Identify which cell holds the provided text, then report its [x, y] central coordinate. 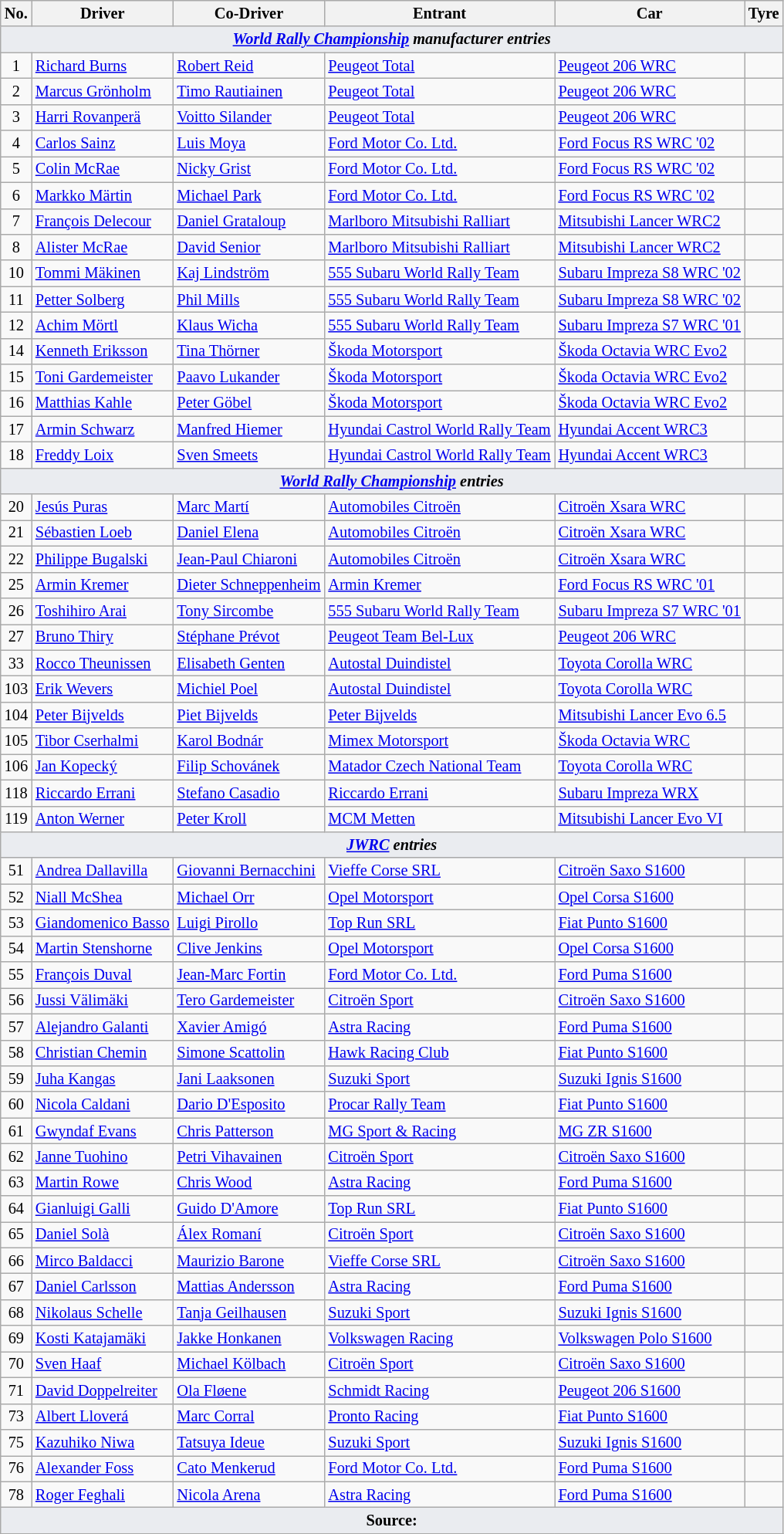
Klaus Wicha [249, 325]
Subaru Impreza WRX [650, 793]
Daniel Carlsson [103, 1287]
78 [16, 1495]
104 [16, 715]
Marcus Grönholm [103, 91]
Jean-Marc Fortin [249, 975]
118 [16, 793]
Guido D'Amore [249, 1209]
22 [16, 559]
Mirco Baldacci [103, 1261]
Simone Scattolin [249, 1053]
Petter Solberg [103, 300]
76 [16, 1468]
Gianluigi Galli [103, 1209]
103 [16, 689]
Álex Romaní [249, 1234]
Kazuhiko Niwa [103, 1442]
59 [16, 1079]
Piet Bijvelds [249, 715]
Karol Bodnár [249, 741]
Marc Martí [249, 507]
75 [16, 1442]
Stefano Casadio [249, 793]
Rocco Theunissen [103, 663]
Tatsuya Ideue [249, 1442]
Alejandro Galanti [103, 1027]
Tony Sircombe [249, 611]
JWRC entries [392, 845]
Dieter Schneppenheim [249, 585]
Peugeot Team Bel-Lux [439, 637]
Bruno Thiry [103, 637]
Markko Märtin [103, 195]
Co-Driver [249, 13]
68 [16, 1312]
Timo Rautiainen [249, 91]
Driver [103, 13]
3 [16, 117]
Mitsubishi Lancer Evo 6.5 [650, 715]
Tanja Geilhausen [249, 1312]
Mattias Andersson [249, 1287]
Cato Menkerud [249, 1468]
MG Sport & Racing [439, 1131]
Armin Schwarz [103, 429]
Toni Gardemeister [103, 378]
World Rally Championship entries [392, 481]
Peter Göbel [249, 403]
Luis Moya [249, 144]
Phil Mills [249, 300]
Erik Wevers [103, 689]
20 [16, 507]
Andrea Dallavilla [103, 871]
Peugeot 206 S1600 [650, 1390]
Janne Tuohino [103, 1156]
8 [16, 247]
Achim Mörtl [103, 325]
Maurizio Barone [249, 1261]
Robert Reid [249, 66]
27 [16, 637]
Nikolaus Schelle [103, 1312]
Mimex Motorsport [439, 741]
Michiel Poel [249, 689]
Clive Jenkins [249, 949]
Alexander Foss [103, 1468]
Nicola Arena [249, 1495]
54 [16, 949]
56 [16, 1001]
58 [16, 1053]
Car [650, 13]
Škoda Octavia WRC [650, 741]
Kenneth Eriksson [103, 351]
Petri Vihavainen [249, 1156]
Xavier Amigó [249, 1027]
62 [16, 1156]
33 [16, 663]
Paavo Lukander [249, 378]
66 [16, 1261]
Nicola Caldani [103, 1105]
55 [16, 975]
Entrant [439, 13]
Jesús Puras [103, 507]
Michael Kölbach [249, 1364]
MCM Metten [439, 819]
Juha Kangas [103, 1079]
Tyre [764, 13]
Daniel Grataloup [249, 222]
Jani Laaksonen [249, 1079]
Source: [392, 1520]
World Rally Championship manufacturer entries [392, 39]
Tibor Cserhalmi [103, 741]
Marc Corral [249, 1417]
Matthias Kahle [103, 403]
10 [16, 273]
Richard Burns [103, 66]
Hawk Racing Club [439, 1053]
Giandomenico Basso [103, 923]
Schmidt Racing [439, 1390]
Peter Kroll [249, 819]
Giovanni Bernacchini [249, 871]
Sven Haaf [103, 1364]
Roger Feghali [103, 1495]
Michael Orr [249, 897]
Jan Kopecký [103, 767]
David Doppelreiter [103, 1390]
Filip Schovánek [249, 767]
No. [16, 13]
Chris Patterson [249, 1131]
65 [16, 1234]
Alister McRae [103, 247]
Sébastien Loeb [103, 533]
16 [16, 403]
73 [16, 1417]
Daniel Elena [249, 533]
60 [16, 1105]
Dario D'Esposito [249, 1105]
Manfred Hiemer [249, 429]
11 [16, 300]
17 [16, 429]
53 [16, 923]
Mitsubishi Lancer Evo VI [650, 819]
63 [16, 1183]
2 [16, 91]
MG ZR S1600 [650, 1131]
Jussi Välimäki [103, 1001]
Gwyndaf Evans [103, 1131]
6 [16, 195]
Stéphane Prévot [249, 637]
Colin McRae [103, 169]
4 [16, 144]
70 [16, 1364]
Michael Park [249, 195]
Harri Rovanperä [103, 117]
18 [16, 455]
51 [16, 871]
105 [16, 741]
25 [16, 585]
71 [16, 1390]
15 [16, 378]
57 [16, 1027]
Jean-Paul Chiaroni [249, 559]
Voitto Silander [249, 117]
7 [16, 222]
52 [16, 897]
Christian Chemin [103, 1053]
5 [16, 169]
Luigi Pirollo [249, 923]
21 [16, 533]
Kaj Lindström [249, 273]
Ola Fløene [249, 1390]
Martin Rowe [103, 1183]
14 [16, 351]
Volkswagen Polo S1600 [650, 1339]
Jakke Honkanen [249, 1339]
67 [16, 1287]
Pronto Racing [439, 1417]
Nicky Grist [249, 169]
Daniel Solà [103, 1234]
Martin Stenshorne [103, 949]
61 [16, 1131]
Philippe Bugalski [103, 559]
Elisabeth Genten [249, 663]
Toshihiro Arai [103, 611]
69 [16, 1339]
106 [16, 767]
Sven Smeets [249, 455]
Niall McShea [103, 897]
Procar Rally Team [439, 1105]
26 [16, 611]
David Senior [249, 247]
Tommi Mäkinen [103, 273]
12 [16, 325]
Freddy Loix [103, 455]
Tina Thörner [249, 351]
64 [16, 1209]
Matador Czech National Team [439, 767]
1 [16, 66]
119 [16, 819]
Ford Focus RS WRC '01 [650, 585]
François Delecour [103, 222]
Chris Wood [249, 1183]
Kosti Katajamäki [103, 1339]
Carlos Sainz [103, 144]
Tero Gardemeister [249, 1001]
Anton Werner [103, 819]
Volkswagen Racing [439, 1339]
Albert Lloverá [103, 1417]
François Duval [103, 975]
